Identify which cell holds the provided text, then report its (x, y) central coordinate. 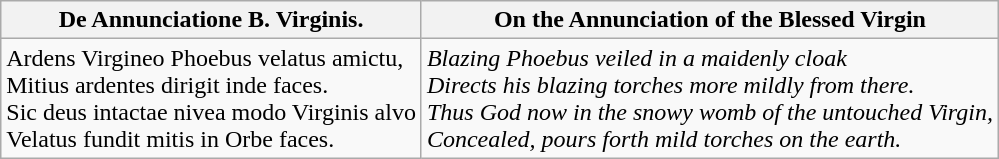
On the Annunciation of the Blessed Virgin (710, 20)
De Annunciatione B. Virginis. (212, 20)
